Scan for the cell matching the given text and deliver its [X, Y] coordinate at center. 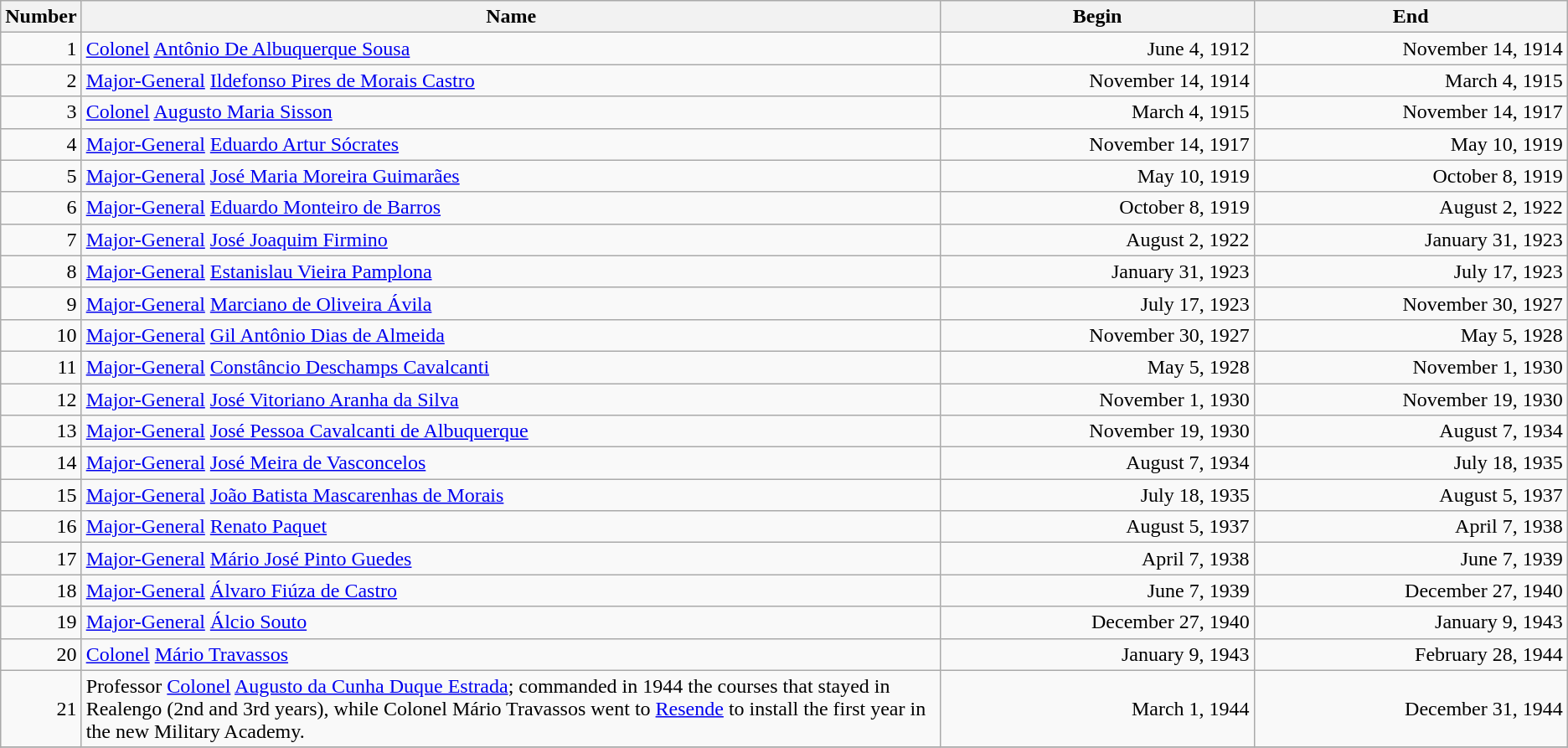
11 [41, 367]
Major-General Estanislau Vieira Pamplona [511, 271]
Major-General Eduardo Artur Sócrates [511, 144]
Major-General Álcio Souto [511, 622]
Major-General Álvaro Fiúza de Castro [511, 591]
Major-General José Pessoa Cavalcanti de Albuquerque [511, 431]
Major-General José Vitoriano Aranha da Silva [511, 400]
6 [41, 208]
Number [41, 17]
19 [41, 622]
Major-General Marciano de Oliveira Ávila [511, 303]
Major-General Mário José Pinto Guedes [511, 559]
Colonel Mário Travassos [511, 654]
5 [41, 176]
17 [41, 559]
9 [41, 303]
June 4, 1912 [1097, 49]
3 [41, 112]
1 [41, 49]
Name [511, 17]
7 [41, 240]
Major-General Renato Paquet [511, 527]
Major-General João Batista Mascarenhas de Morais [511, 495]
2 [41, 80]
12 [41, 400]
18 [41, 591]
Major-General José Maria Moreira Guimarães [511, 176]
Begin [1097, 17]
13 [41, 431]
14 [41, 463]
10 [41, 335]
15 [41, 495]
Major-General Eduardo Monteiro de Barros [511, 208]
21 [41, 709]
Major-General Constâncio Deschamps Cavalcanti [511, 367]
Major-General José Meira de Vasconcelos [511, 463]
End [1411, 17]
Major-General Ildefonso Pires de Morais Castro [511, 80]
February 28, 1944 [1411, 654]
4 [41, 144]
Colonel Augusto Maria Sisson [511, 112]
Major-General Gil Antônio Dias de Almeida [511, 335]
8 [41, 271]
March 1, 1944 [1097, 709]
16 [41, 527]
Colonel Antônio De Albuquerque Sousa [511, 49]
20 [41, 654]
Major-General José Joaquim Firmino [511, 240]
December 31, 1944 [1411, 709]
